Pinpoint the cell where the given text exists, returning its [x, y] midpoint coordinate. 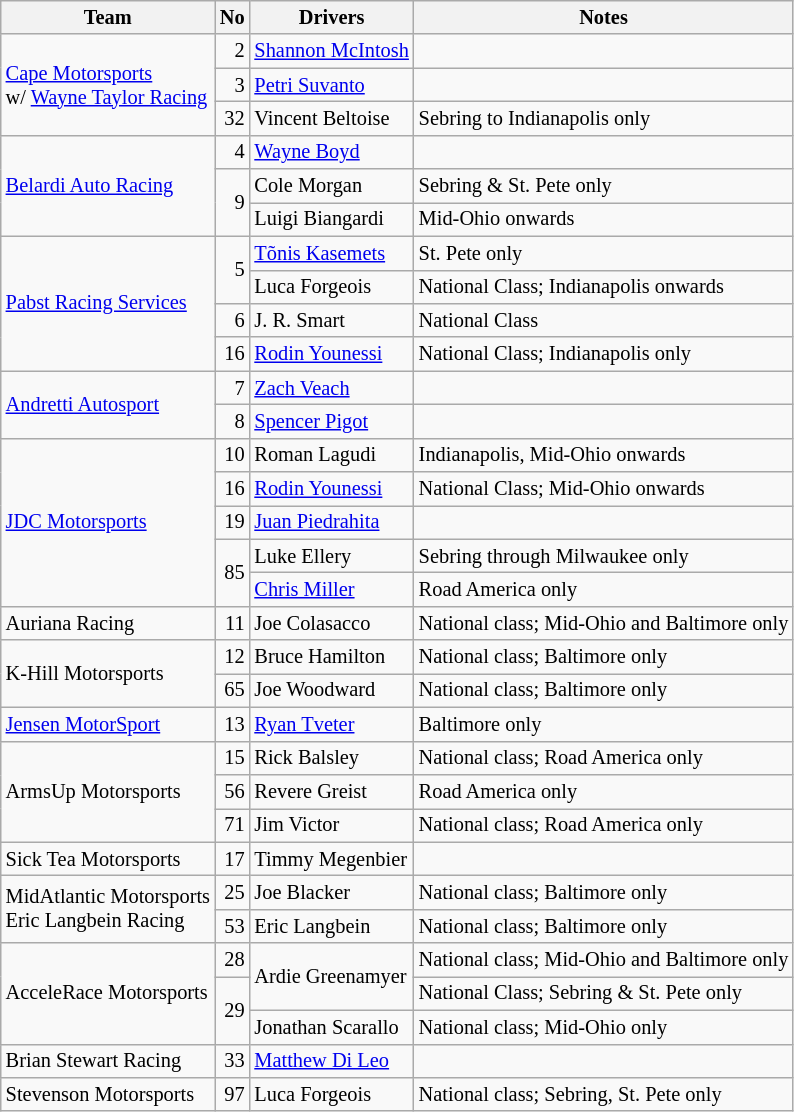
Spencer Pigot [331, 421]
Joe Woodward [331, 690]
Sebring through Milwaukee only [604, 556]
Pabst Racing Services [108, 304]
25 [232, 892]
4 [232, 152]
6 [232, 320]
12 [232, 657]
National Class; Sebring & St. Pete only [604, 993]
19 [232, 522]
Ardie Greenamyer [331, 976]
Luigi Biangardi [331, 219]
Chris Miller [331, 589]
29 [232, 1010]
13 [232, 724]
Belardi Auto Racing [108, 186]
Revere Greist [331, 791]
National Class; Mid-Ohio onwards [604, 489]
33 [232, 1061]
Auriana Racing [108, 623]
8 [232, 421]
Brian Stewart Racing [108, 1061]
32 [232, 118]
56 [232, 791]
Vincent Beltoise [331, 118]
3 [232, 85]
Timmy Megenbier [331, 859]
Shannon McIntosh [331, 51]
JDC Motorsports [108, 522]
National class; Mid-Ohio only [604, 1027]
Andretti Autosport [108, 404]
9 [232, 202]
AcceleRace Motorsports [108, 994]
Notes [604, 17]
K-Hill Motorsports [108, 674]
Luke Ellery [331, 556]
Jensen MotorSport [108, 724]
Jonathan Scarallo [331, 1027]
Cole Morgan [331, 186]
Ryan Tveter [331, 724]
Joe Blacker [331, 892]
No [232, 17]
J. R. Smart [331, 320]
National Class [604, 320]
Tõnis Kasemets [331, 253]
Eric Langbein [331, 926]
97 [232, 1094]
65 [232, 690]
Drivers [331, 17]
Jim Victor [331, 825]
Zach Veach [331, 388]
Team [108, 17]
Sick Tea Motorsports [108, 859]
Roman Lagudi [331, 455]
Matthew Di Leo [331, 1061]
17 [232, 859]
ArmsUp Motorsports [108, 792]
85 [232, 572]
28 [232, 960]
2 [232, 51]
Bruce Hamilton [331, 657]
5 [232, 270]
Sebring to Indianapolis only [604, 118]
Petri Suvanto [331, 85]
7 [232, 388]
10 [232, 455]
Joe Colasacco [331, 623]
15 [232, 758]
71 [232, 825]
Indianapolis, Mid-Ohio onwards [604, 455]
53 [232, 926]
Baltimore only [604, 724]
Cape Motorsportsw/ Wayne Taylor Racing [108, 84]
National class; Sebring, St. Pete only [604, 1094]
Juan Piedrahita [331, 522]
St. Pete only [604, 253]
MidAtlantic Motorsports Eric Langbein Racing [108, 908]
National Class; Indianapolis onwards [604, 287]
Stevenson Motorsports [108, 1094]
National Class; Indianapolis only [604, 354]
11 [232, 623]
Sebring & St. Pete only [604, 186]
Rick Balsley [331, 758]
Wayne Boyd [331, 152]
Mid-Ohio onwards [604, 219]
